Extract the [X, Y] coordinate from the center of the cell holding the provided text.  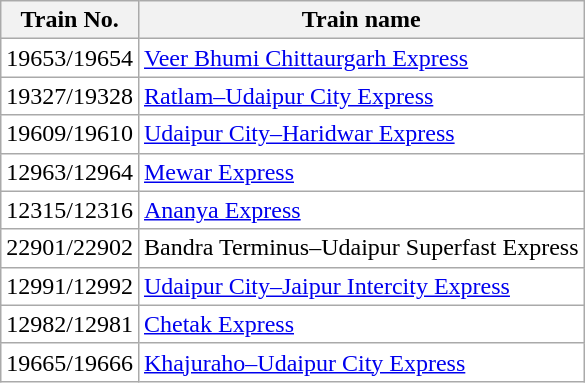
19609/19610 [70, 134]
Veer Bhumi Chittaurgarh Express [361, 58]
12315/12316 [70, 210]
Khajuraho–Udaipur City Express [361, 362]
Udaipur City–Jaipur Intercity Express [361, 286]
Train No. [70, 20]
Udaipur City–Haridwar Express [361, 134]
19665/19666 [70, 362]
Bandra Terminus–Udaipur Superfast Express [361, 248]
19327/19328 [70, 96]
Chetak Express [361, 324]
Mewar Express [361, 172]
12991/12992 [70, 286]
Train name [361, 20]
22901/22902 [70, 248]
12963/12964 [70, 172]
Ananya Express [361, 210]
12982/12981 [70, 324]
Ratlam–Udaipur City Express [361, 96]
19653/19654 [70, 58]
